From the cell containing the given text, extract its center point as (X, Y) coordinate. 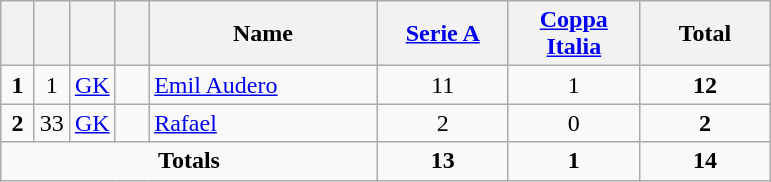
33 (52, 123)
13 (442, 161)
Serie A (442, 34)
Emil Audero (264, 85)
Rafael (264, 123)
0 (574, 123)
Totals (189, 161)
Name (264, 34)
Total (704, 34)
14 (704, 161)
11 (442, 85)
12 (704, 85)
Coppa Italia (574, 34)
